Detect which cell encompasses the target text, then output its [X, Y] center coordinate. 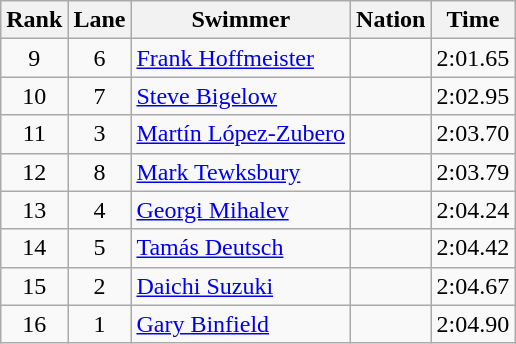
Rank [34, 20]
1 [100, 324]
3 [100, 134]
4 [100, 210]
16 [34, 324]
2 [100, 286]
2:04.67 [473, 286]
Tamás Deutsch [241, 248]
Georgi Mihalev [241, 210]
2:02.95 [473, 96]
12 [34, 172]
Lane [100, 20]
10 [34, 96]
Swimmer [241, 20]
13 [34, 210]
Gary Binfield [241, 324]
2:03.79 [473, 172]
2:04.24 [473, 210]
Daichi Suzuki [241, 286]
Time [473, 20]
14 [34, 248]
2:03.70 [473, 134]
Martín López-Zubero [241, 134]
Steve Bigelow [241, 96]
5 [100, 248]
6 [100, 58]
15 [34, 286]
Frank Hoffmeister [241, 58]
9 [34, 58]
7 [100, 96]
2:04.42 [473, 248]
11 [34, 134]
Nation [391, 20]
Mark Tewksbury [241, 172]
8 [100, 172]
2:01.65 [473, 58]
2:04.90 [473, 324]
